Find where the given text appears and provide that cell's center as [x, y] coordinate. 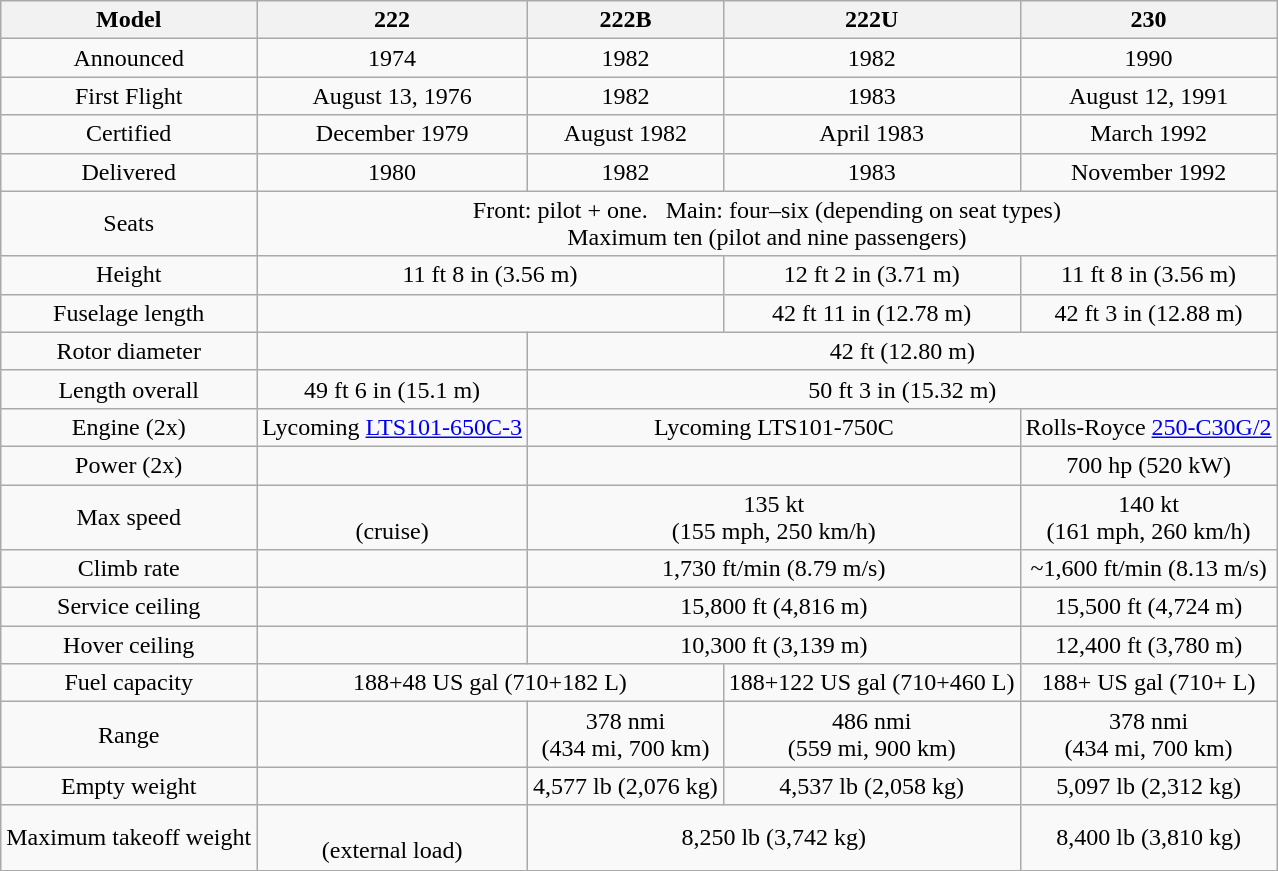
Power (2x) [129, 465]
Fuselage length [129, 313]
188+ US gal (710+ L) [1148, 683]
4,577 lb (2,076 kg) [626, 786]
49 ft 6 in (15.1 m) [392, 389]
188+122 US gal (710+460 L) [872, 683]
222B [626, 20]
1974 [392, 58]
5,097 lb (2,312 kg) [1148, 786]
188+48 US gal (710+182 L) [490, 683]
(external load) [392, 838]
700 hp (520 kW) [1148, 465]
March 1992 [1148, 134]
Lycoming LTS101-750C [774, 427]
Service ceiling [129, 607]
222U [872, 20]
Hover ceiling [129, 645]
140 kt (161 mph, 260 km/h) [1148, 516]
November 1992 [1148, 172]
Lycoming LTS101-650C-3 [392, 427]
April 1983 [872, 134]
222 [392, 20]
(cruise) [392, 516]
10,300 ft (3,139 m) [774, 645]
12,400 ft (3,780 m) [1148, 645]
August 12, 1991 [1148, 96]
Height [129, 275]
First Flight [129, 96]
8,400 lb (3,810 kg) [1148, 838]
486 nmi (559 mi, 900 km) [872, 734]
135 kt (155 mph, 250 km/h) [774, 516]
Fuel capacity [129, 683]
~1,600 ft/min (8.13 m/s) [1148, 569]
1,730 ft/min (8.79 m/s) [774, 569]
1990 [1148, 58]
Seats [129, 224]
42 ft 3 in (12.88 m) [1148, 313]
Empty weight [129, 786]
12 ft 2 in (3.71 m) [872, 275]
50 ft 3 in (15.32 m) [903, 389]
42 ft (12.80 m) [903, 351]
Certified [129, 134]
42 ft 11 in (12.78 m) [872, 313]
Maximum takeoff weight [129, 838]
15,800 ft (4,816 m) [774, 607]
Announced [129, 58]
Climb rate [129, 569]
Max speed [129, 516]
Delivered [129, 172]
Rolls-Royce 250-C30G/2 [1148, 427]
8,250 lb (3,742 kg) [774, 838]
December 1979 [392, 134]
15,500 ft (4,724 m) [1148, 607]
1980 [392, 172]
Rotor diameter [129, 351]
Range [129, 734]
Engine (2x) [129, 427]
4,537 lb (2,058 kg) [872, 786]
August 13, 1976 [392, 96]
August 1982 [626, 134]
Model [129, 20]
230 [1148, 20]
Front: pilot + one. Main: four–six (depending on seat types)Maximum ten (pilot and nine passengers) [767, 224]
Length overall [129, 389]
